Search for the cell housing the specified text and yield its (X, Y) center coordinate. 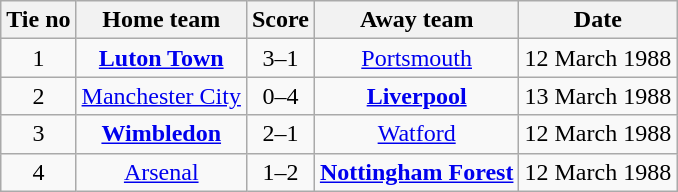
1 (38, 58)
Away team (416, 20)
3–1 (280, 58)
Wimbledon (161, 134)
4 (38, 172)
Score (280, 20)
Portsmouth (416, 58)
Arsenal (161, 172)
2 (38, 96)
13 March 1988 (598, 96)
Watford (416, 134)
Date (598, 20)
2–1 (280, 134)
3 (38, 134)
1–2 (280, 172)
Tie no (38, 20)
0–4 (280, 96)
Liverpool (416, 96)
Manchester City (161, 96)
Home team (161, 20)
Nottingham Forest (416, 172)
Luton Town (161, 58)
